Output the (X, Y) coordinate of the center of the cell containing the given text.  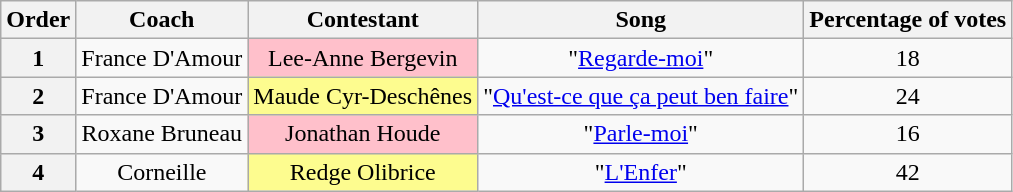
Order (38, 20)
Maude Cyr-Deschênes (363, 96)
Corneille (162, 172)
Redge Olibrice (363, 172)
Jonathan Houde (363, 134)
Percentage of votes (908, 20)
Coach (162, 20)
Roxane Bruneau (162, 134)
Lee-Anne Bergevin (363, 58)
4 (38, 172)
Song (641, 20)
2 (38, 96)
1 (38, 58)
16 (908, 134)
"Regarde-moi" (641, 58)
Contestant (363, 20)
3 (38, 134)
24 (908, 96)
"Qu'est-ce que ça peut ben faire" (641, 96)
18 (908, 58)
"Parle-moi" (641, 134)
"L'Enfer" (641, 172)
42 (908, 172)
